Detect which cell encompasses the target text, then output its (x, y) center coordinate. 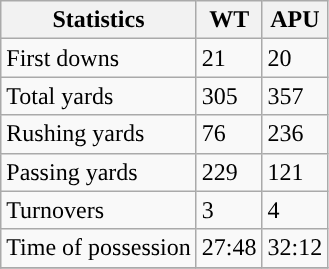
27:48 (229, 248)
Passing yards (99, 172)
20 (295, 58)
229 (229, 172)
Time of possession (99, 248)
Total yards (99, 96)
121 (295, 172)
21 (229, 58)
236 (295, 134)
4 (295, 210)
32:12 (295, 248)
Rushing yards (99, 134)
WT (229, 20)
3 (229, 210)
First downs (99, 58)
305 (229, 96)
APU (295, 20)
357 (295, 96)
Turnovers (99, 210)
76 (229, 134)
Statistics (99, 20)
